From the cell containing the given text, extract its center point as (X, Y) coordinate. 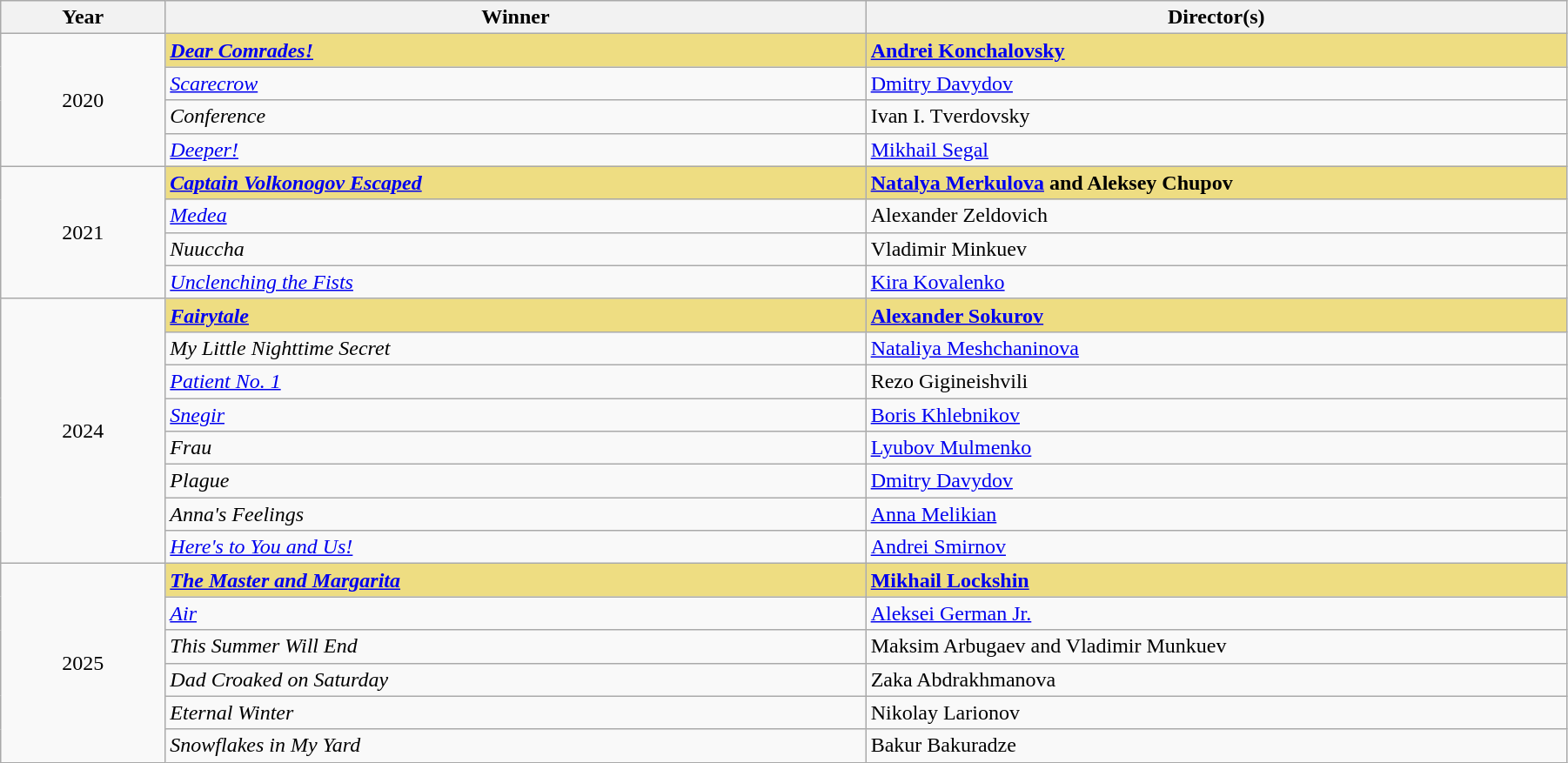
Captain Volkonogov Escaped (515, 183)
Unclenching the Fists (515, 282)
Eternal Winter (515, 713)
My Little Nighttime Secret (515, 348)
Zaka Abdrakhmanova (1216, 679)
This Summer Will End (515, 646)
Air (515, 613)
Plague (515, 481)
Medea (515, 216)
Kira Kovalenko (1216, 282)
The Master and Margarita (515, 580)
Dad Croaked on Saturday (515, 679)
2024 (84, 431)
Snegir (515, 415)
Nikolay Larionov (1216, 713)
Fairytale (515, 315)
Deeper! (515, 150)
2020 (84, 100)
Scarecrow (515, 84)
Patient No. 1 (515, 381)
Aleksei German Jr. (1216, 613)
Nataliya Meshchaninova (1216, 348)
Anna's Feelings (515, 514)
Natalya Merkulova and Aleksey Chupov (1216, 183)
2021 (84, 232)
Bakur Bakuradze (1216, 746)
Rezo Gigineishvili (1216, 381)
Winner (515, 17)
Conference (515, 117)
Vladimir Minkuev (1216, 249)
Alexander Zeldovich (1216, 216)
Mikhail Lockshin (1216, 580)
Year (84, 17)
Nuuccha (515, 249)
Ivan I. Tverdovsky (1216, 117)
Andrei Smirnov (1216, 547)
Director(s) (1216, 17)
Mikhail Segal (1216, 150)
Alexander Sokurov (1216, 315)
Dear Comrades! (515, 50)
Snowflakes in My Yard (515, 746)
Anna Melikian (1216, 514)
Andrei Konchalovsky (1216, 50)
2025 (84, 663)
Lyubov Mulmenko (1216, 448)
Maksim Arbugaev and Vladimir Munkuev (1216, 646)
Here's to You and Us! (515, 547)
Frau (515, 448)
Boris Khlebnikov (1216, 415)
